Scan for the cell matching the given text and deliver its (X, Y) coordinate at center. 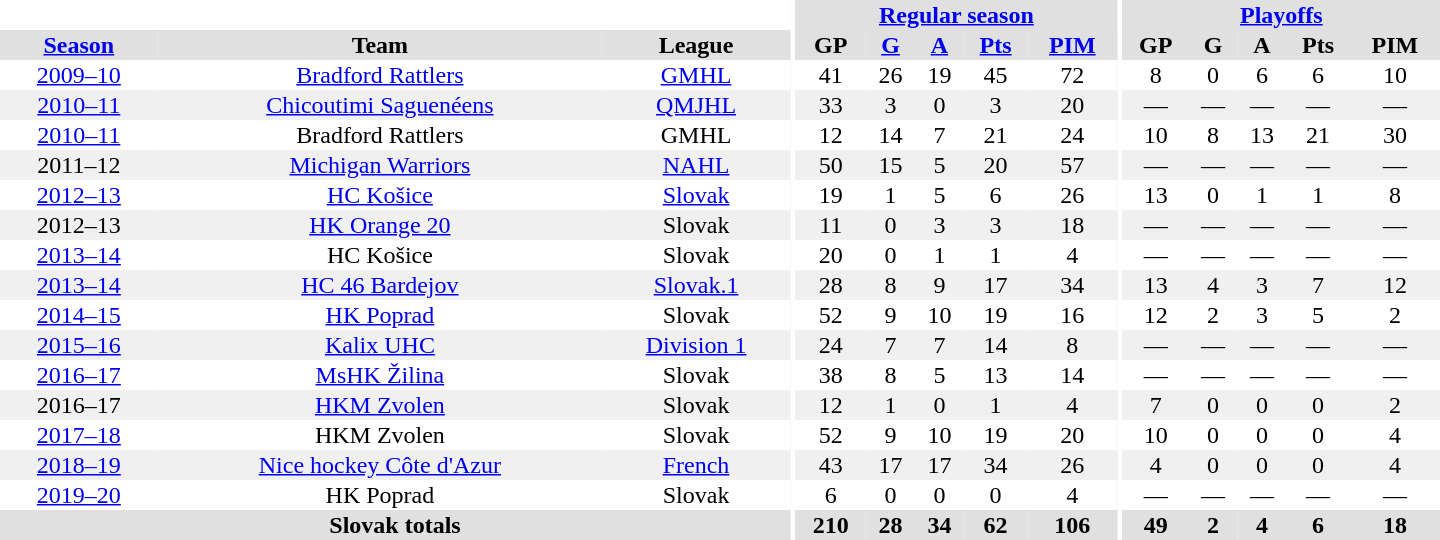
Team (380, 45)
Season (79, 45)
MsHK Žilina (380, 375)
NAHL (696, 165)
2019–20 (79, 495)
Chicoutimi Saguenéens (380, 105)
49 (1156, 525)
French (696, 465)
33 (830, 105)
2014–15 (79, 315)
QMJHL (696, 105)
Kalix UHC (380, 345)
2009–10 (79, 75)
2017–18 (79, 435)
2011–12 (79, 165)
Division 1 (696, 345)
Playoffs (1282, 15)
72 (1072, 75)
210 (830, 525)
Slovak.1 (696, 285)
League (696, 45)
62 (996, 525)
2018–19 (79, 465)
41 (830, 75)
50 (830, 165)
30 (1395, 135)
Michigan Warriors (380, 165)
2015–16 (79, 345)
43 (830, 465)
106 (1072, 525)
HC 46 Bardejov (380, 285)
38 (830, 375)
Nice hockey Côte d'Azur (380, 465)
16 (1072, 315)
Slovak totals (395, 525)
11 (830, 225)
15 (890, 165)
57 (1072, 165)
Regular season (956, 15)
45 (996, 75)
HK Orange 20 (380, 225)
